Output the (x, y) coordinate of the center of the cell containing the given text.  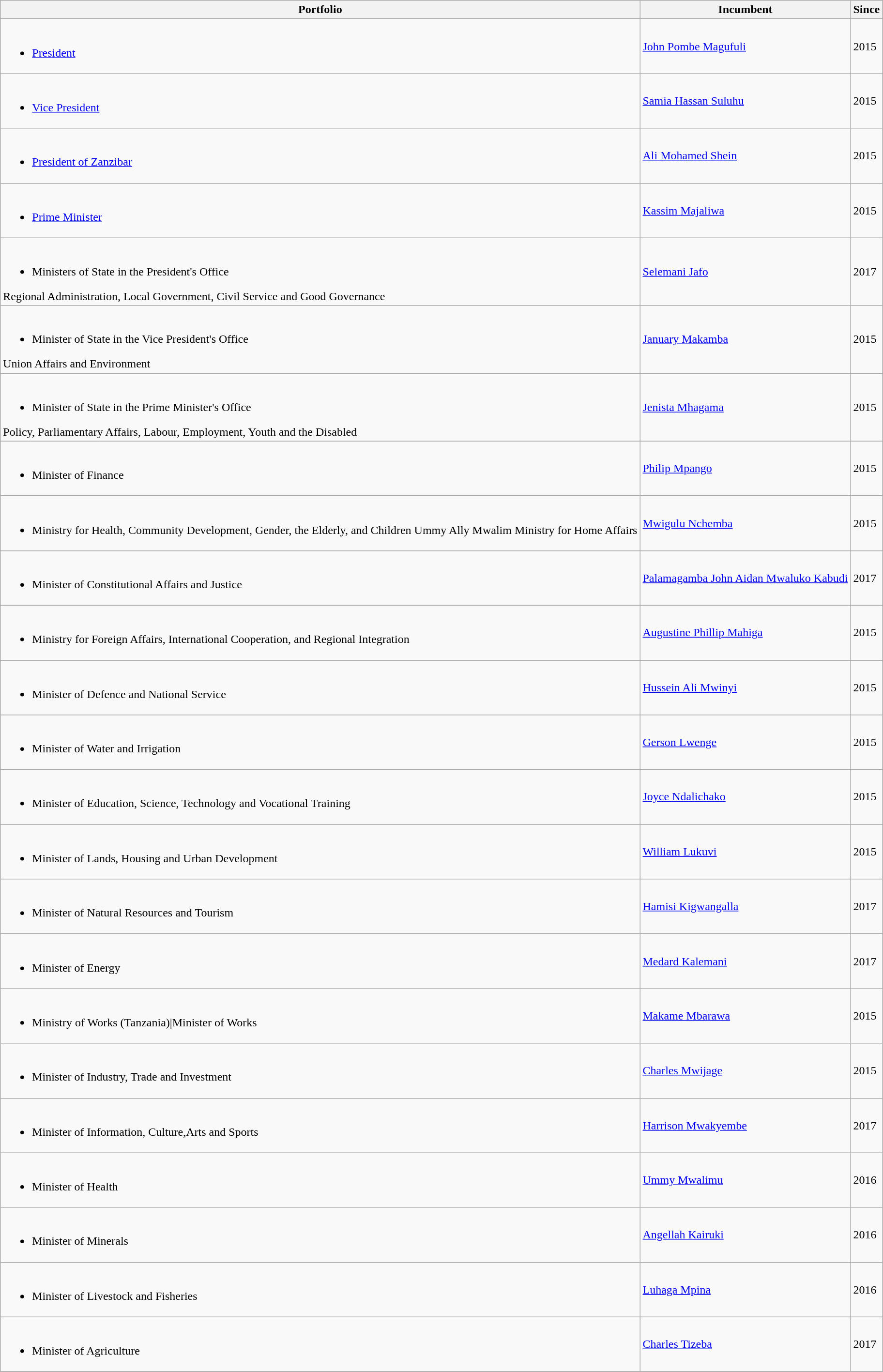
Minister of Industry, Trade and Investment (320, 1071)
Gerson Lwenge (746, 743)
Minister of Natural Resources and Tourism (320, 906)
Vice President (320, 101)
Since (867, 10)
Ali Mohamed Shein (746, 156)
Charles Tizeba (746, 1344)
Philip Mpango (746, 469)
Joyce Ndalichako (746, 797)
Minister of Constitutional Affairs and Justice (320, 578)
Minister of Finance (320, 469)
Minister of Agriculture (320, 1344)
Minister of Education, Science, Technology and Vocational Training (320, 797)
Minister of Health (320, 1180)
William Lukuvi (746, 852)
Ministry for Foreign Affairs, International Cooperation, and Regional Integration (320, 632)
Luhaga Mpina (746, 1290)
Mwigulu Nchemba (746, 523)
Kassim Majaliwa (746, 210)
Selemani Jafo (746, 272)
Portfolio (320, 10)
Ministers of State in the President's OfficeRegional Administration, Local Government, Civil Service and Good Governance (320, 272)
Minister of Lands, Housing and Urban Development (320, 852)
Medard Kalemani (746, 961)
Minister of Livestock and Fisheries (320, 1290)
Minister of Minerals (320, 1235)
Augustine Phillip Mahiga (746, 632)
Charles Mwijage (746, 1071)
Minister of Defence and National Service (320, 687)
John Pombe Magufuli (746, 46)
Hamisi Kigwangalla (746, 906)
Minister of Information, Culture,Arts and Sports (320, 1125)
Minister of State in the Prime Minister's OfficePolicy, Parliamentary Affairs, Labour, Employment, Youth and the Disabled (320, 407)
Palamagamba John Aidan Mwaluko Kabudi (746, 578)
President of Zanzibar (320, 156)
Hussein Ali Mwinyi (746, 687)
Minister of Water and Irrigation (320, 743)
Harrison Mwakyembe (746, 1125)
Angellah Kairuki (746, 1235)
Incumbent (746, 10)
Ummy Mwalimu (746, 1180)
Minister of State in the Vice President's OfficeUnion Affairs and Environment (320, 339)
Makame Mbarawa (746, 1016)
Ministry of Works (Tanzania)|Minister of Works (320, 1016)
Ministry for Health, Community Development, Gender, the Elderly, and Children Ummy Ally Mwalim Ministry for Home Affairs (320, 523)
Jenista Mhagama (746, 407)
Samia Hassan Suluhu (746, 101)
Minister of Energy (320, 961)
January Makamba (746, 339)
Prime Minister (320, 210)
President (320, 46)
